Provide the [x, y] coordinate of the cell's center where the given text is located.  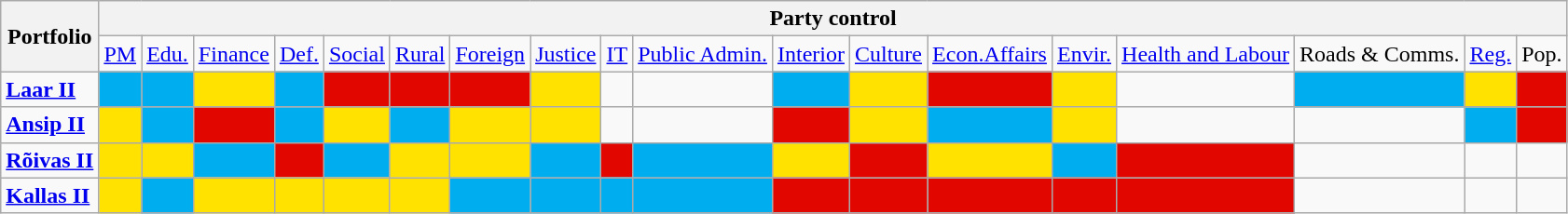
IT [617, 54]
Party control [833, 19]
Culture [887, 54]
Public Admin. [703, 54]
Ansip II [50, 125]
Pop. [1542, 54]
Foreign [490, 54]
Portfolio [50, 36]
Kallas II [50, 195]
Reg. [1491, 54]
Econ.Affairs [990, 54]
Laar II [50, 89]
Interior [811, 54]
PM [120, 54]
Rural [420, 54]
Justice [566, 54]
Health and Labour [1206, 54]
Envir. [1083, 54]
Finance [233, 54]
Social [356, 54]
Rõivas II [50, 160]
Roads & Comms. [1380, 54]
Def. [298, 54]
Edu. [168, 54]
